Find where the given text appears and provide that cell's center as (X, Y) coordinate. 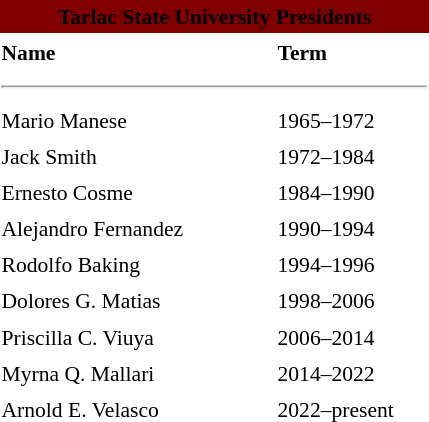
Myrna Q. Mallari (136, 374)
Alejandro Fernandez (136, 228)
Dolores G. Matias (136, 300)
1994–1996 (352, 264)
2006–2014 (352, 336)
1984–1990 (352, 192)
Tarlac State University Presidents (214, 16)
Mario Manese (136, 120)
Ernesto Cosme (136, 192)
1990–1994 (352, 228)
2014–2022 (352, 374)
Rodolfo Baking (136, 264)
1965–1972 (352, 120)
1972–1984 (352, 156)
Name (136, 52)
Jack Smith (136, 156)
Term (352, 52)
Priscilla C. Viuya (136, 336)
1998–2006 (352, 300)
